Capture the cell that displays the provided text and extract its (X, Y) central coordinate. 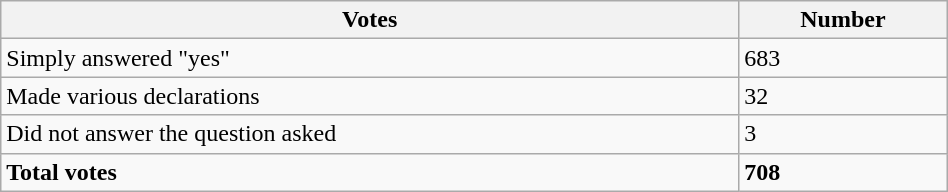
3 (844, 134)
Made various declarations (370, 96)
Votes (370, 20)
Total votes (370, 172)
32 (844, 96)
Simply answered "yes" (370, 58)
708 (844, 172)
Did not answer the question asked (370, 134)
683 (844, 58)
Number (844, 20)
